Identify which cell holds the provided text, then report its (x, y) central coordinate. 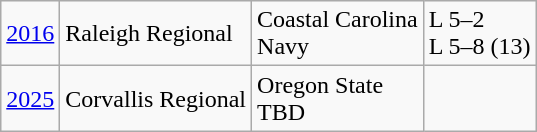
L 5–2L 5–8 (13) (480, 34)
2016 (30, 34)
Corvallis Regional (156, 98)
2025 (30, 98)
Raleigh Regional (156, 34)
Coastal CarolinaNavy (338, 34)
Oregon StateTBD (338, 98)
